Search for the cell housing the specified text and yield its (X, Y) center coordinate. 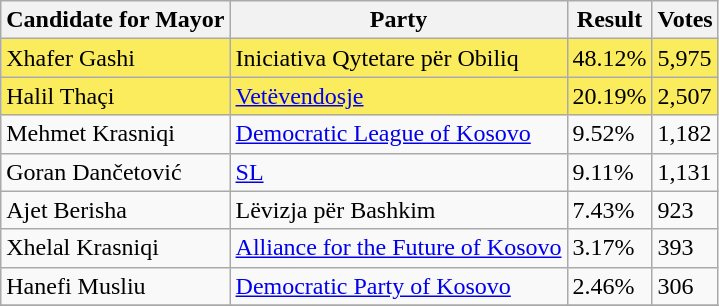
393 (685, 248)
2.46% (610, 286)
Goran Dančetović (116, 172)
Alliance for the Future of Kosovo (398, 248)
Xhafer Gashi (116, 58)
Xhelal Krasniqi (116, 248)
2,507 (685, 96)
Democratic League of Kosovo (398, 134)
48.12% (610, 58)
Halil Thaçi (116, 96)
Hanefi Musliu (116, 286)
Lëvizja për Bashkim (398, 210)
7.43% (610, 210)
3.17% (610, 248)
9.11% (610, 172)
Vetëvendosje (398, 96)
SL (398, 172)
9.52% (610, 134)
Mehmet Krasniqi (116, 134)
Ajet Berisha (116, 210)
306 (685, 286)
Party (398, 20)
Democratic Party of Kosovo (398, 286)
20.19% (610, 96)
5,975 (685, 58)
Result (610, 20)
Iniciativa Qytetare për Obiliq (398, 58)
1,131 (685, 172)
923 (685, 210)
1,182 (685, 134)
Votes (685, 20)
Candidate for Mayor (116, 20)
